Identify which cell holds the provided text, then report its (x, y) central coordinate. 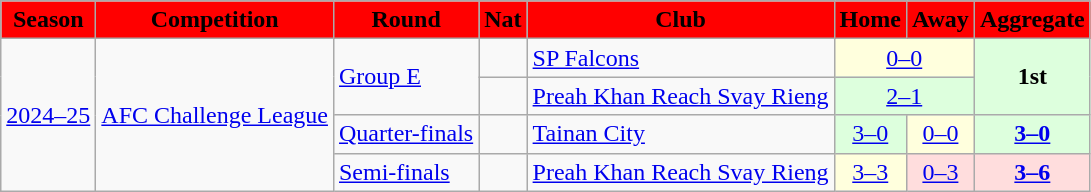
3–6 (1032, 172)
2024–25 (48, 115)
Tainan City (680, 134)
Round (406, 20)
Home (870, 20)
Quarter-finals (406, 134)
0–3 (940, 172)
Nat (503, 20)
3–3 (870, 172)
AFC Challenge League (215, 115)
Semi-finals (406, 172)
Aggregate (1032, 20)
SP Falcons (680, 58)
2–1 (904, 96)
Group E (406, 77)
1st (1032, 77)
Club (680, 20)
Competition (215, 20)
Season (48, 20)
Away (940, 20)
